Capture the cell that displays the provided text and extract its [X, Y] central coordinate. 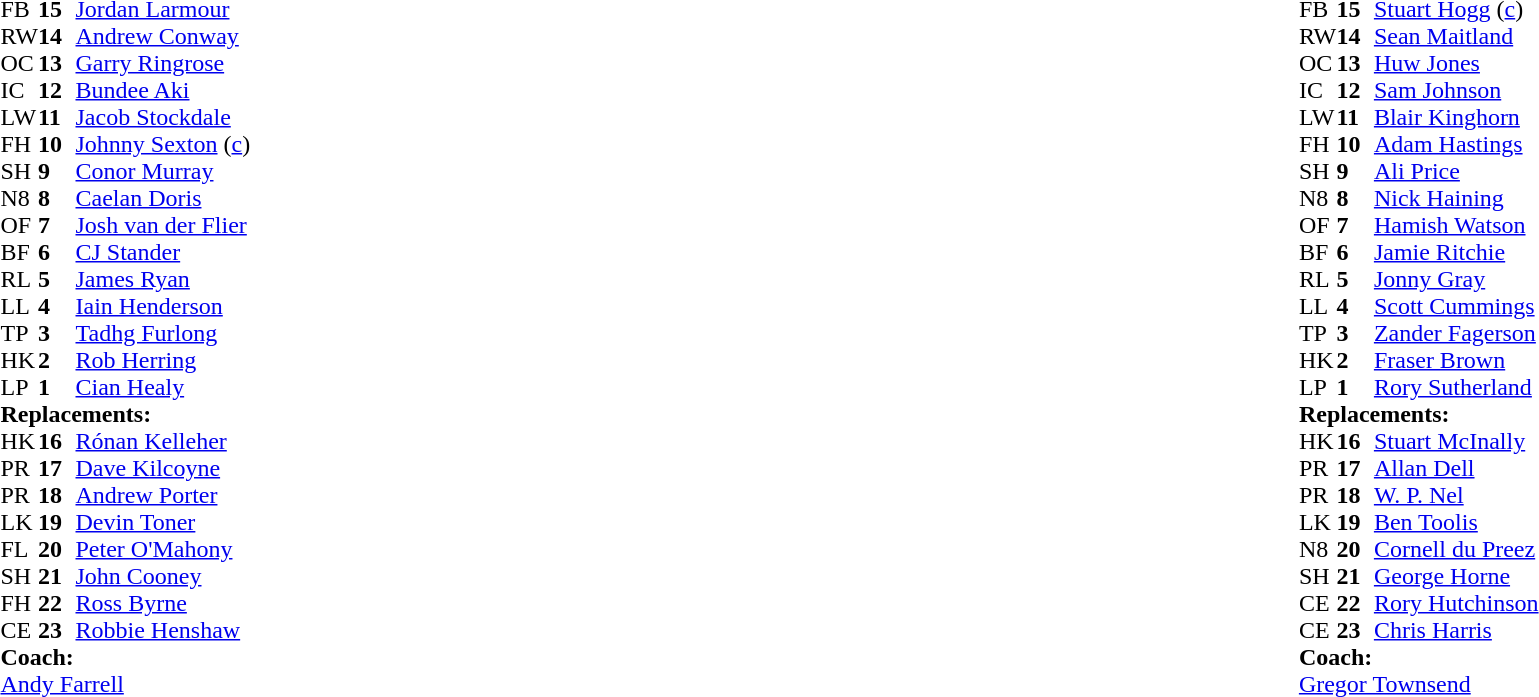
Jamie Ritchie [1456, 252]
FL [19, 550]
Devin Toner [164, 522]
Ali Price [1456, 172]
Johnny Sexton (c) [164, 144]
Ross Byrne [164, 604]
Scott Cummings [1456, 306]
James Ryan [164, 280]
Iain Henderson [164, 306]
Dave Kilcoyne [164, 468]
Rory Hutchinson [1456, 604]
Rónan Kelleher [164, 442]
Gregor Townsend [1419, 684]
Hamish Watson [1456, 226]
Andy Farrell [125, 684]
Tadhg Furlong [164, 334]
Jonny Gray [1456, 280]
Nick Haining [1456, 198]
Rob Herring [164, 360]
Chris Harris [1456, 630]
Huw Jones [1456, 64]
Robbie Henshaw [164, 630]
George Horne [1456, 576]
Zander Fagerson [1456, 334]
Jacob Stockdale [164, 118]
Blair Kinghorn [1456, 118]
CJ Stander [164, 252]
Peter O'Mahony [164, 550]
Sean Maitland [1456, 36]
Fraser Brown [1456, 360]
Cornell du Preez [1456, 550]
Josh van der Flier [164, 226]
Allan Dell [1456, 468]
Ben Toolis [1456, 522]
Stuart McInally [1456, 442]
Andrew Conway [164, 36]
John Cooney [164, 576]
Rory Sutherland [1456, 388]
W. P. Nel [1456, 496]
Caelan Doris [164, 198]
Conor Murray [164, 172]
Andrew Porter [164, 496]
Bundee Aki [164, 90]
Sam Johnson [1456, 90]
Adam Hastings [1456, 144]
Garry Ringrose [164, 64]
Cian Healy [164, 388]
